Extract the [X, Y] coordinate from the center of the cell holding the provided text.  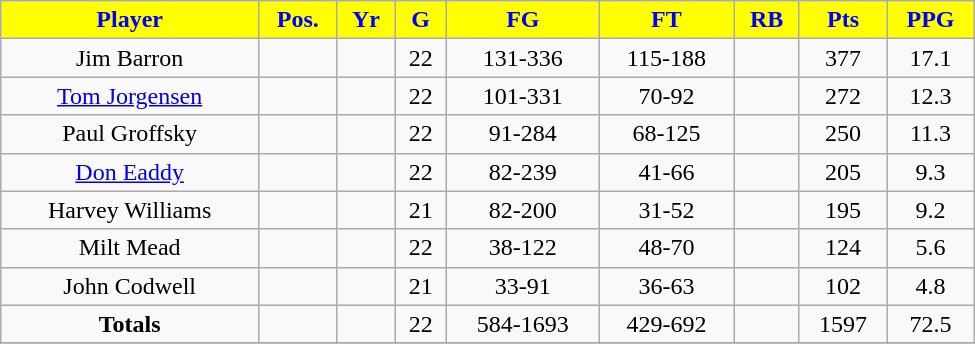
72.5 [930, 324]
377 [842, 58]
82-200 [523, 210]
1597 [842, 324]
John Codwell [130, 286]
38-122 [523, 248]
Milt Mead [130, 248]
Paul Groffsky [130, 134]
FG [523, 20]
G [421, 20]
9.2 [930, 210]
41-66 [666, 172]
Pos. [298, 20]
9.3 [930, 172]
PPG [930, 20]
131-336 [523, 58]
4.8 [930, 286]
91-284 [523, 134]
101-331 [523, 96]
48-70 [666, 248]
Tom Jorgensen [130, 96]
36-63 [666, 286]
Pts [842, 20]
115-188 [666, 58]
102 [842, 286]
250 [842, 134]
31-52 [666, 210]
70-92 [666, 96]
272 [842, 96]
195 [842, 210]
RB [767, 20]
Harvey Williams [130, 210]
5.6 [930, 248]
33-91 [523, 286]
68-125 [666, 134]
584-1693 [523, 324]
12.3 [930, 96]
FT [666, 20]
205 [842, 172]
82-239 [523, 172]
Totals [130, 324]
Player [130, 20]
11.3 [930, 134]
Jim Barron [130, 58]
17.1 [930, 58]
429-692 [666, 324]
Don Eaddy [130, 172]
Yr [366, 20]
124 [842, 248]
